Determine the (X, Y) coordinate at the center of the cell enclosing the given text.  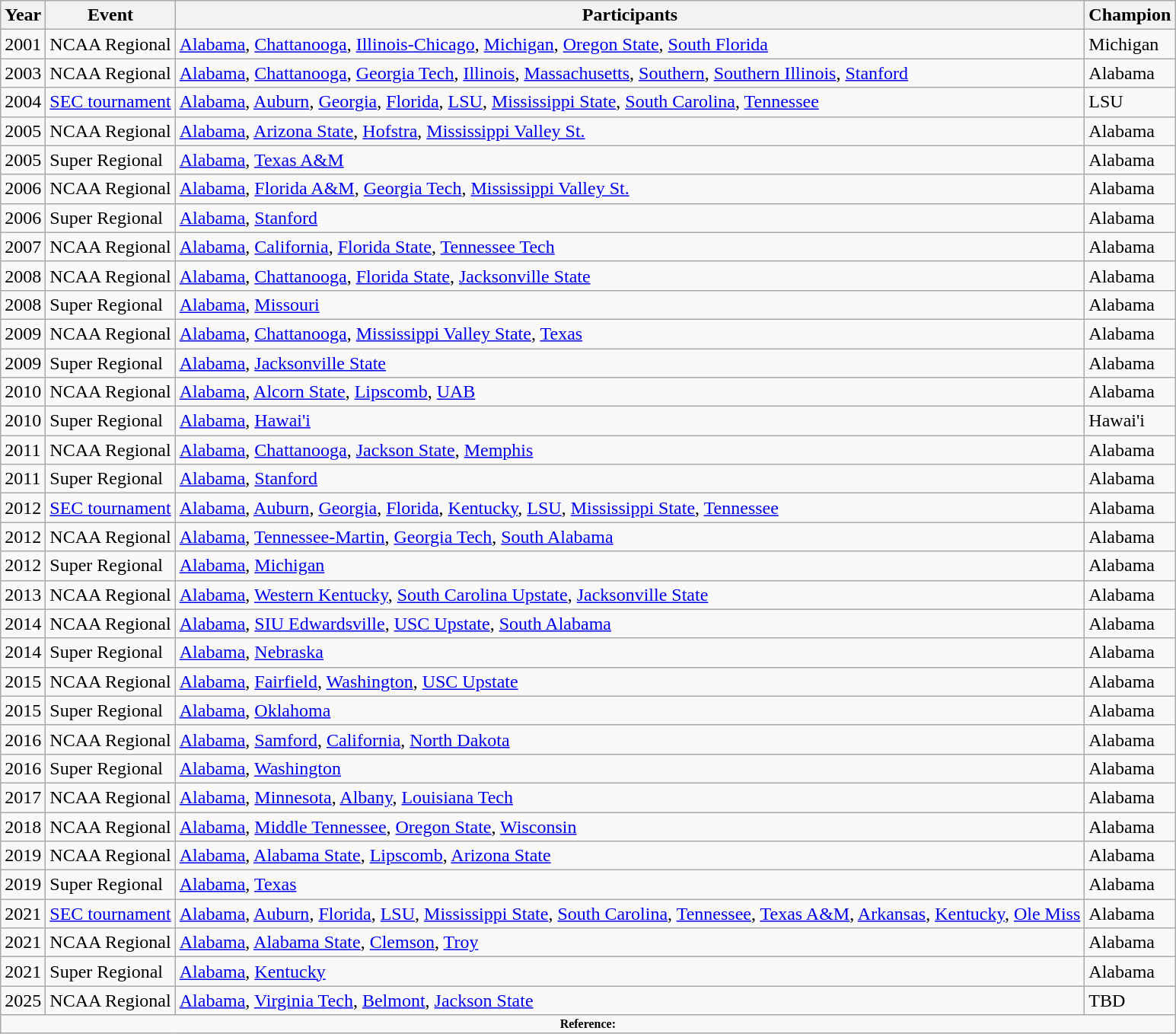
Alabama, Alabama State, Lipscomb, Arizona State (630, 856)
2017 (23, 797)
Alabama, Minnesota, Albany, Louisiana Tech (630, 797)
Alabama, Chattanooga, Georgia Tech, Illinois, Massachusetts, Southern, Southern Illinois, Stanford (630, 73)
Alabama, Virginia Tech, Belmont, Jackson State (630, 1000)
Year (23, 15)
Reference: (588, 1024)
Alabama, Chattanooga, Mississippi Valley State, Texas (630, 333)
Alabama, Nebraska (630, 653)
Event (110, 15)
Alabama, Missouri (630, 305)
Alabama, Alcorn State, Lipscomb, UAB (630, 392)
Participants (630, 15)
Alabama, Oklahoma (630, 710)
Alabama, Auburn, Florida, LSU, Mississippi State, South Carolina, Tennessee, Texas A&M, Arkansas, Kentucky, Ole Miss (630, 914)
Alabama, Chattanooga, Illinois-Chicago, Michigan, Oregon State, South Florida (630, 44)
Michigan (1130, 44)
2003 (23, 73)
Alabama, Tennessee-Martin, Georgia Tech, South Alabama (630, 537)
LSU (1130, 102)
2004 (23, 102)
2007 (23, 247)
Alabama, Middle Tennessee, Oregon State, Wisconsin (630, 826)
Alabama, Michigan (630, 566)
Alabama, SIU Edwardsville, USC Upstate, South Alabama (630, 624)
2001 (23, 44)
Alabama, Western Kentucky, South Carolina Upstate, Jacksonville State (630, 595)
2018 (23, 826)
2025 (23, 1000)
Alabama, Texas A&M (630, 160)
Alabama, Texas (630, 885)
Alabama, Jacksonville State (630, 363)
Alabama, Hawai'i (630, 421)
Alabama, Florida A&M, Georgia Tech, Mississippi Valley St. (630, 189)
Alabama, Samford, California, North Dakota (630, 739)
Alabama, Kentucky (630, 972)
Alabama, Auburn, Georgia, Florida, LSU, Mississippi State, South Carolina, Tennessee (630, 102)
Champion (1130, 15)
Hawai'i (1130, 421)
Alabama, Auburn, Georgia, Florida, Kentucky, LSU, Mississippi State, Tennessee (630, 508)
2013 (23, 595)
Alabama, Alabama State, Clemson, Troy (630, 943)
Alabama, California, Florida State, Tennessee Tech (630, 247)
Alabama, Washington (630, 768)
TBD (1130, 1000)
Alabama, Chattanooga, Florida State, Jacksonville State (630, 276)
Alabama, Arizona State, Hofstra, Mississippi Valley St. (630, 131)
Alabama, Chattanooga, Jackson State, Memphis (630, 450)
Alabama, Fairfield, Washington, USC Upstate (630, 681)
